Scan for the cell matching the given text and deliver its (x, y) coordinate at center. 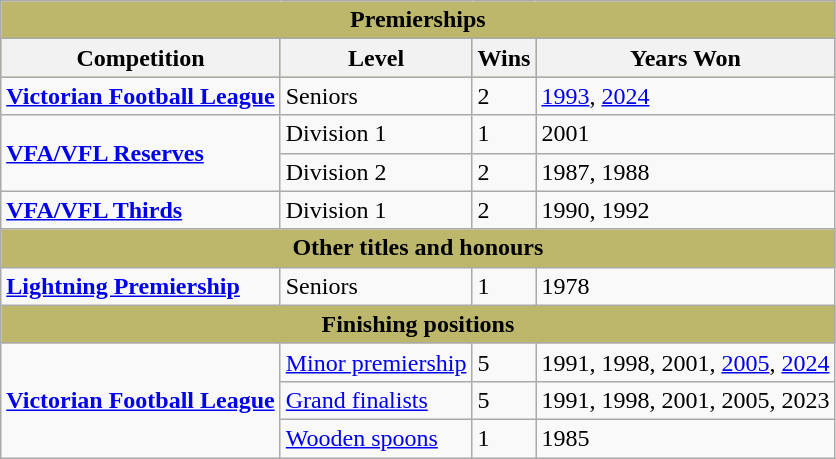
Wins (504, 58)
Wooden spoons (376, 438)
VFA/VFL Thirds (140, 210)
1990, 1992 (686, 210)
Division 2 (376, 172)
Finishing positions (418, 324)
Minor premiership (376, 362)
Other titles and honours (418, 248)
Grand finalists (376, 400)
1985 (686, 438)
1993, 2024 (686, 96)
2001 (686, 134)
1987, 1988 (686, 172)
Lightning Premiership (140, 286)
Level (376, 58)
1991, 1998, 2001, 2005, 2024 (686, 362)
Competition (140, 58)
1991, 1998, 2001, 2005, 2023 (686, 400)
Years Won (686, 58)
1978 (686, 286)
Premierships (418, 20)
VFA/VFL Reserves (140, 153)
